For the text-containing cell, return its midpoint in (X, Y) coordinate format. 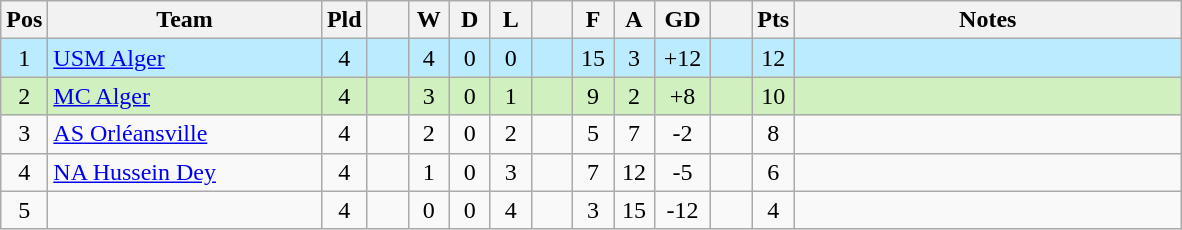
Pos (24, 20)
F (592, 20)
AS Orléansville (185, 134)
W (428, 20)
Notes (988, 20)
-2 (683, 134)
8 (774, 134)
L (510, 20)
D (470, 20)
USM Alger (185, 58)
+8 (683, 96)
10 (774, 96)
6 (774, 172)
-12 (683, 210)
Team (185, 20)
Pld (344, 20)
+12 (683, 58)
GD (683, 20)
Pts (774, 20)
9 (592, 96)
NA Hussein Dey (185, 172)
MC Alger (185, 96)
-5 (683, 172)
A (634, 20)
